Determine the (x, y) coordinate at the center of the cell enclosing the given text.  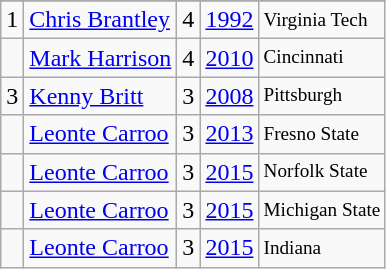
Mark Harrison (100, 58)
Fresno State (322, 134)
2010 (230, 58)
Kenny Britt (100, 96)
Indiana (322, 248)
2008 (230, 96)
Pittsburgh (322, 96)
Cincinnati (322, 58)
1 (12, 20)
Chris Brantley (100, 20)
Norfolk State (322, 172)
1992 (230, 20)
2013 (230, 134)
Michigan State (322, 210)
Virginia Tech (322, 20)
